From the cell containing the given text, extract its center point as (x, y) coordinate. 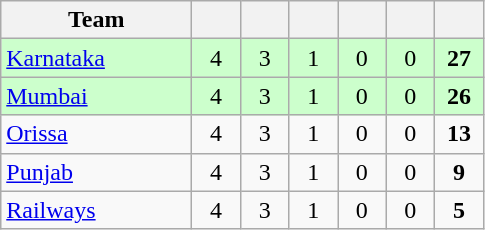
27 (460, 58)
9 (460, 172)
Mumbai (96, 96)
13 (460, 134)
Orissa (96, 134)
Punjab (96, 172)
Karnataka (96, 58)
Team (96, 20)
Railways (96, 210)
26 (460, 96)
5 (460, 210)
